Return the (X, Y) coordinate for the center point of the cell that contains the specified text.  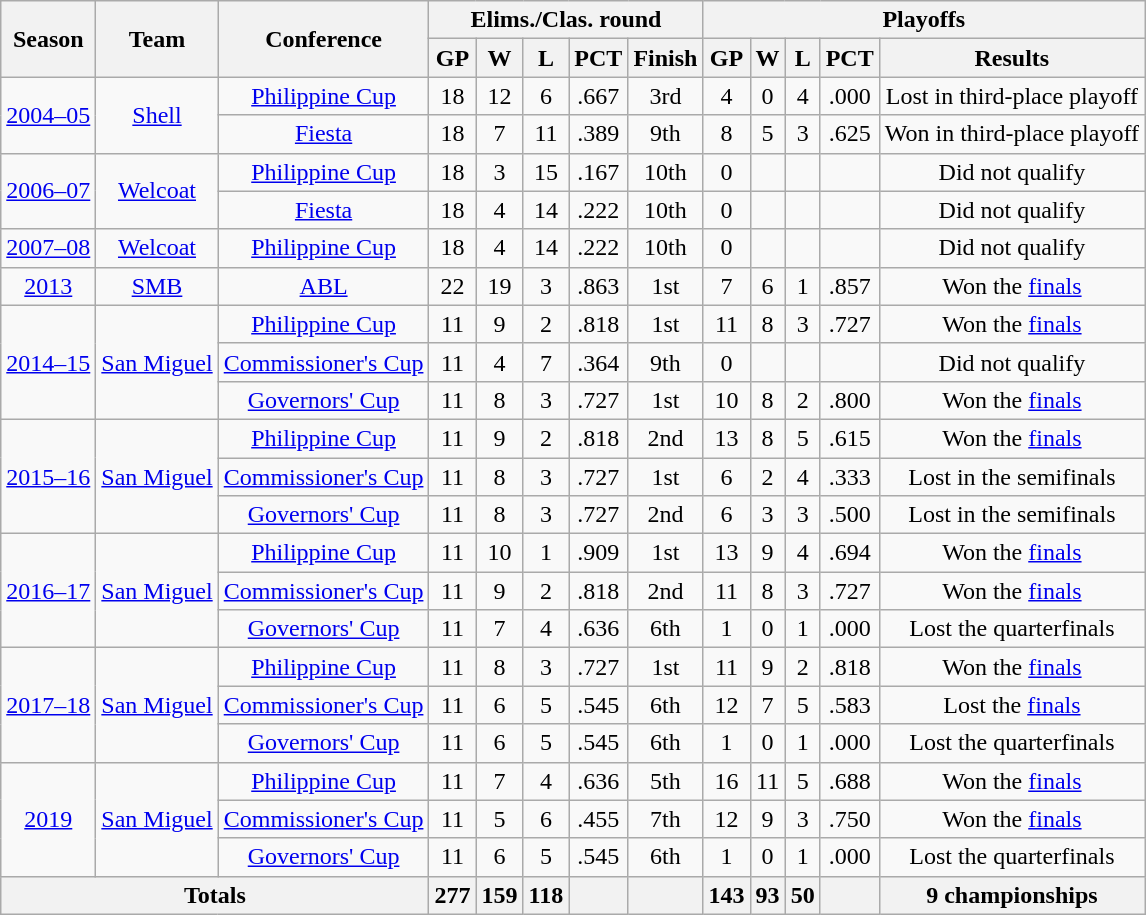
19 (500, 286)
.167 (598, 172)
2019 (48, 819)
Lost in third-place playoff (1012, 96)
Lost the finals (1012, 705)
.750 (850, 819)
.455 (598, 819)
.389 (598, 134)
277 (452, 895)
93 (768, 895)
Playoffs (924, 20)
9 championships (1012, 895)
Finish (666, 58)
Totals (215, 895)
159 (500, 895)
2007–08 (48, 248)
.694 (850, 553)
5th (666, 781)
Season (48, 39)
.909 (598, 553)
Team (157, 39)
118 (546, 895)
.857 (850, 286)
.500 (850, 515)
2004–05 (48, 115)
SMB (157, 286)
.333 (850, 477)
16 (726, 781)
ABL (324, 286)
Conference (324, 39)
.583 (850, 705)
2015–16 (48, 476)
2014–15 (48, 362)
.863 (598, 286)
.615 (850, 438)
2017–18 (48, 705)
.364 (598, 362)
143 (726, 895)
2006–07 (48, 191)
.688 (850, 781)
22 (452, 286)
Elims./Clas. round (566, 20)
2016–17 (48, 591)
Results (1012, 58)
Shell (157, 115)
.800 (850, 400)
3rd (666, 96)
Won in third-place playoff (1012, 134)
50 (802, 895)
15 (546, 172)
.625 (850, 134)
.667 (598, 96)
7th (666, 819)
2013 (48, 286)
